Search for the cell housing the specified text and yield its (X, Y) center coordinate. 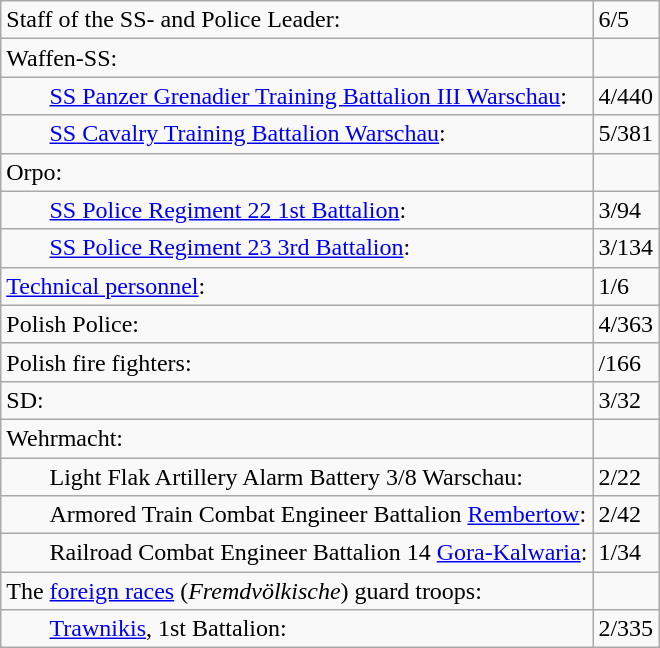
2/42 (626, 515)
3/94 (626, 210)
Waffen-SS: (297, 58)
SS Police Regiment 22 1st Battalion: (297, 210)
Armored Train Combat Engineer Battalion Rembertow: (297, 515)
SS Panzer Grenadier Training Battalion III Warschau: (297, 96)
Light Flak Artillery Alarm Battery 3/8 Warschau: (297, 477)
Trawnikis, 1st Battalion: (297, 629)
SS Police Regiment 23 3rd Battalion: (297, 248)
1/34 (626, 553)
Technical personnel: (297, 286)
Staff of the SS- and Police Leader: (297, 20)
Wehrmacht: (297, 438)
5/381 (626, 134)
1/6 (626, 286)
The foreign races (Fremdvölkische) guard troops: (297, 591)
Polish Police: (297, 324)
4/363 (626, 324)
Railroad Combat Engineer Battalion 14 Gora-Kalwaria: (297, 553)
SS Cavalry Training Battalion Warschau: (297, 134)
Polish fire fighters: (297, 362)
6/5 (626, 20)
/166 (626, 362)
4/440 (626, 96)
2/22 (626, 477)
2/335 (626, 629)
Orpo: (297, 172)
SD: (297, 400)
3/32 (626, 400)
3/134 (626, 248)
